Return the [x, y] coordinate for the center point of the cell that contains the specified text.  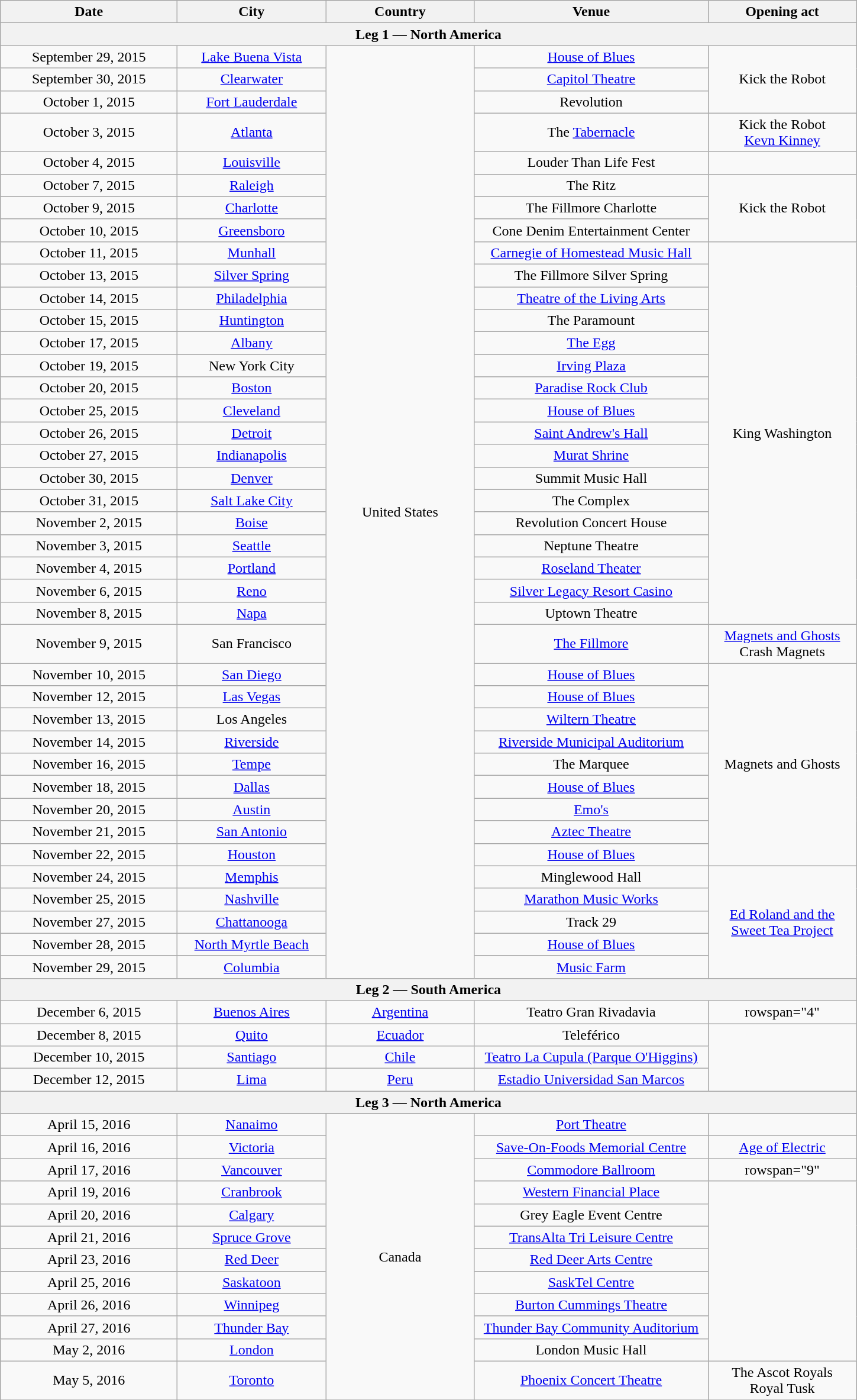
October 30, 2015 [89, 478]
Raleigh [252, 185]
Louisville [252, 163]
Paradise Rock Club [591, 388]
Cranbrook [252, 1192]
November 14, 2015 [89, 742]
rowspan="4" [782, 1012]
Los Angeles [252, 720]
November 25, 2015 [89, 899]
April 26, 2016 [89, 1305]
November 27, 2015 [89, 922]
Venue [591, 12]
Saint Andrew's Hall [591, 433]
Leg 1 — North America [428, 34]
Tempe [252, 764]
Emo's [591, 809]
November 2, 2015 [89, 523]
London [252, 1350]
Thunder Bay [252, 1327]
Salt Lake City [252, 501]
Magnets and Ghosts [782, 764]
Munhall [252, 253]
Boise [252, 523]
April 20, 2016 [89, 1215]
May 2, 2016 [89, 1350]
Chattanooga [252, 922]
October 31, 2015 [89, 501]
October 13, 2015 [89, 275]
Country [400, 12]
November 20, 2015 [89, 809]
November 18, 2015 [89, 787]
Atlanta [252, 133]
September 30, 2015 [89, 79]
November 21, 2015 [89, 832]
April 19, 2016 [89, 1192]
SaskTel Centre [591, 1282]
Marathon Music Works [591, 899]
October 1, 2015 [89, 102]
Nashville [252, 899]
Phoenix Concert Theatre [591, 1380]
November 24, 2015 [89, 877]
Seattle [252, 546]
The Ritz [591, 185]
Peru [400, 1080]
Uptown Theatre [591, 613]
Thunder Bay Community Auditorium [591, 1327]
Music Farm [591, 967]
The Fillmore [591, 644]
April 23, 2016 [89, 1260]
April 17, 2016 [89, 1170]
United States [400, 512]
Albany [252, 343]
April 15, 2016 [89, 1125]
Port Theatre [591, 1125]
October 17, 2015 [89, 343]
October 7, 2015 [89, 185]
Burton Cummings Theatre [591, 1305]
October 19, 2015 [89, 366]
Lima [252, 1080]
Winnipeg [252, 1305]
October 14, 2015 [89, 298]
King Washington [782, 433]
The Fillmore Silver Spring [591, 275]
Leg 3 — North America [428, 1102]
Teleférico [591, 1035]
Spruce Grove [252, 1237]
Track 29 [591, 922]
Wiltern Theatre [591, 720]
Lake Buena Vista [252, 57]
San Antonio [252, 832]
Quito [252, 1035]
October 20, 2015 [89, 388]
October 3, 2015 [89, 133]
Red Deer Arts Centre [591, 1260]
Red Deer [252, 1260]
Date [89, 12]
rowspan="9" [782, 1170]
Magnets and GhostsCrash Magnets [782, 644]
November 12, 2015 [89, 697]
Houston [252, 854]
Dallas [252, 787]
Teatro La Cupula (Parque O'Higgins) [591, 1057]
Canada [400, 1257]
Cone Denim Entertainment Center [591, 230]
Argentina [400, 1012]
November 22, 2015 [89, 854]
November 9, 2015 [89, 644]
October 25, 2015 [89, 411]
October 26, 2015 [89, 433]
Charlotte [252, 208]
November 10, 2015 [89, 674]
Portland [252, 568]
October 27, 2015 [89, 456]
Neptune Theatre [591, 546]
New York City [252, 366]
Revolution Concert House [591, 523]
Detroit [252, 433]
December 8, 2015 [89, 1035]
Roseland Theater [591, 568]
Kick the RobotKevn Kinney [782, 133]
Silver Legacy Resort Casino [591, 591]
Philadelphia [252, 298]
April 25, 2016 [89, 1282]
November 4, 2015 [89, 568]
The Fillmore Charlotte [591, 208]
London Music Hall [591, 1350]
Summit Music Hall [591, 478]
Indianapolis [252, 456]
Opening act [782, 12]
Calgary [252, 1215]
The Tabernacle [591, 133]
Clearwater [252, 79]
Theatre of the Living Arts [591, 298]
The Paramount [591, 321]
North Myrtle Beach [252, 944]
October 4, 2015 [89, 163]
Vancouver [252, 1170]
November 16, 2015 [89, 764]
Commodore Ballroom [591, 1170]
Carnegie of Homestead Music Hall [591, 253]
November 13, 2015 [89, 720]
November 3, 2015 [89, 546]
November 29, 2015 [89, 967]
October 10, 2015 [89, 230]
Toronto [252, 1380]
The Marquee [591, 764]
The Complex [591, 501]
Capitol Theatre [591, 79]
Reno [252, 591]
Denver [252, 478]
Revolution [591, 102]
Memphis [252, 877]
Estadio Universidad San Marcos [591, 1080]
City [252, 12]
November 8, 2015 [89, 613]
Riverside [252, 742]
San Francisco [252, 644]
Nanaimo [252, 1125]
Las Vegas [252, 697]
Louder Than Life Fest [591, 163]
Victoria [252, 1147]
San Diego [252, 674]
Santiago [252, 1057]
December 10, 2015 [89, 1057]
Ed Roland and the Sweet Tea Project [782, 922]
Columbia [252, 967]
October 15, 2015 [89, 321]
Cleveland [252, 411]
Irving Plaza [591, 366]
April 21, 2016 [89, 1237]
Aztec Theatre [591, 832]
Saskatoon [252, 1282]
Leg 2 — South America [428, 989]
April 27, 2016 [89, 1327]
September 29, 2015 [89, 57]
Grey Eagle Event Centre [591, 1215]
Chile [400, 1057]
November 6, 2015 [89, 591]
November 28, 2015 [89, 944]
Fort Lauderdale [252, 102]
December 6, 2015 [89, 1012]
Greensboro [252, 230]
Boston [252, 388]
Ecuador [400, 1035]
Western Financial Place [591, 1192]
Save-On-Foods Memorial Centre [591, 1147]
The Egg [591, 343]
December 12, 2015 [89, 1080]
April 16, 2016 [89, 1147]
The Ascot Royals Royal Tusk [782, 1380]
Austin [252, 809]
Silver Spring [252, 275]
Age of Electric [782, 1147]
Murat Shrine [591, 456]
Riverside Municipal Auditorium [591, 742]
Minglewood Hall [591, 877]
October 9, 2015 [89, 208]
Teatro Gran Rivadavia [591, 1012]
Buenos Aires [252, 1012]
TransAlta Tri Leisure Centre [591, 1237]
May 5, 2016 [89, 1380]
Napa [252, 613]
October 11, 2015 [89, 253]
Huntington [252, 321]
